For the text-containing cell, return its midpoint in (x, y) coordinate format. 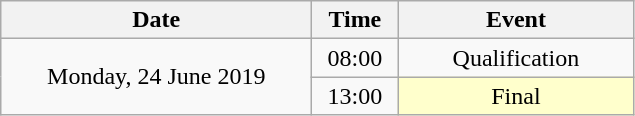
Event (516, 20)
Monday, 24 June 2019 (156, 77)
Qualification (516, 58)
08:00 (355, 58)
Date (156, 20)
Time (355, 20)
Final (516, 96)
13:00 (355, 96)
